Pinpoint the cell where the given text exists, returning its [X, Y] midpoint coordinate. 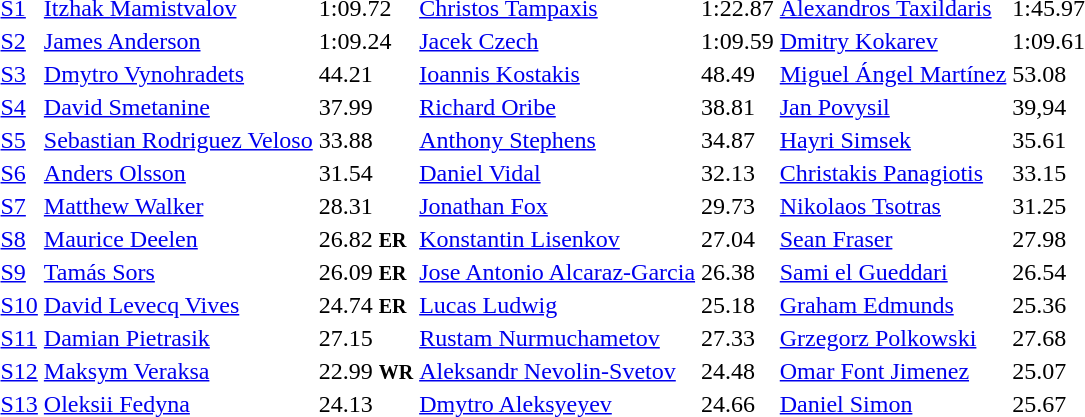
44.21 [366, 74]
Sami el Gueddari [893, 272]
Maksym Veraksa [178, 371]
Matthew Walker [178, 206]
Dmytro Vynohradets [178, 74]
24.48 [738, 371]
Jacek Czech [558, 41]
Damian Pietrasik [178, 338]
24.74 ER [366, 305]
Miguel Ángel Martínez [893, 74]
25.18 [738, 305]
38.81 [738, 107]
28.31 [366, 206]
Omar Font Jimenez [893, 371]
26.38 [738, 272]
26.09 ER [366, 272]
48.49 [738, 74]
Rustam Nurmuchametov [558, 338]
27.15 [366, 338]
Sebastian Rodriguez Veloso [178, 140]
Nikolaos Tsotras [893, 206]
David Levecq Vives [178, 305]
Grzegorz Polkowski [893, 338]
Jonathan Fox [558, 206]
27.33 [738, 338]
Richard Oribe [558, 107]
Jose Antonio Alcaraz-Garcia [558, 272]
27.04 [738, 239]
Christakis Panagiotis [893, 173]
Hayri Simsek [893, 140]
David Smetanine [178, 107]
1:09.24 [366, 41]
Dmitry Kokarev [893, 41]
33.88 [366, 140]
Anthony Stephens [558, 140]
31.54 [366, 173]
Ioannis Kostakis [558, 74]
Anders Olsson [178, 173]
Graham Edmunds [893, 305]
1:09.59 [738, 41]
Maurice Deelen [178, 239]
37.99 [366, 107]
James Anderson [178, 41]
Daniel Vidal [558, 173]
Konstantin Lisenkov [558, 239]
32.13 [738, 173]
Jan Povysil [893, 107]
Lucas Ludwig [558, 305]
26.82 ER [366, 239]
Sean Fraser [893, 239]
22.99 WR [366, 371]
29.73 [738, 206]
Aleksandr Nevolin-Svetov [558, 371]
Tamás Sors [178, 272]
34.87 [738, 140]
